Pinpoint the cell where the given text exists, returning its [x, y] midpoint coordinate. 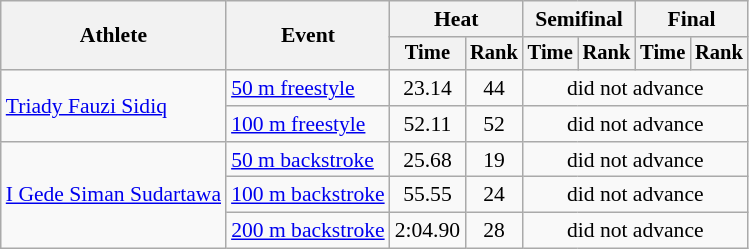
19 [494, 160]
2:04.90 [428, 231]
25.68 [428, 160]
50 m freestyle [308, 88]
Triady Fauzi Sidiq [114, 106]
52.11 [428, 124]
Semifinal [579, 19]
44 [494, 88]
100 m freestyle [308, 124]
Event [308, 36]
23.14 [428, 88]
I Gede Siman Sudartawa [114, 196]
Final [691, 19]
Heat [456, 19]
50 m backstroke [308, 160]
200 m backstroke [308, 231]
Athlete [114, 36]
52 [494, 124]
28 [494, 231]
100 m backstroke [308, 195]
24 [494, 195]
55.55 [428, 195]
